Determine the (X, Y) coordinate at the center of the cell enclosing the given text.  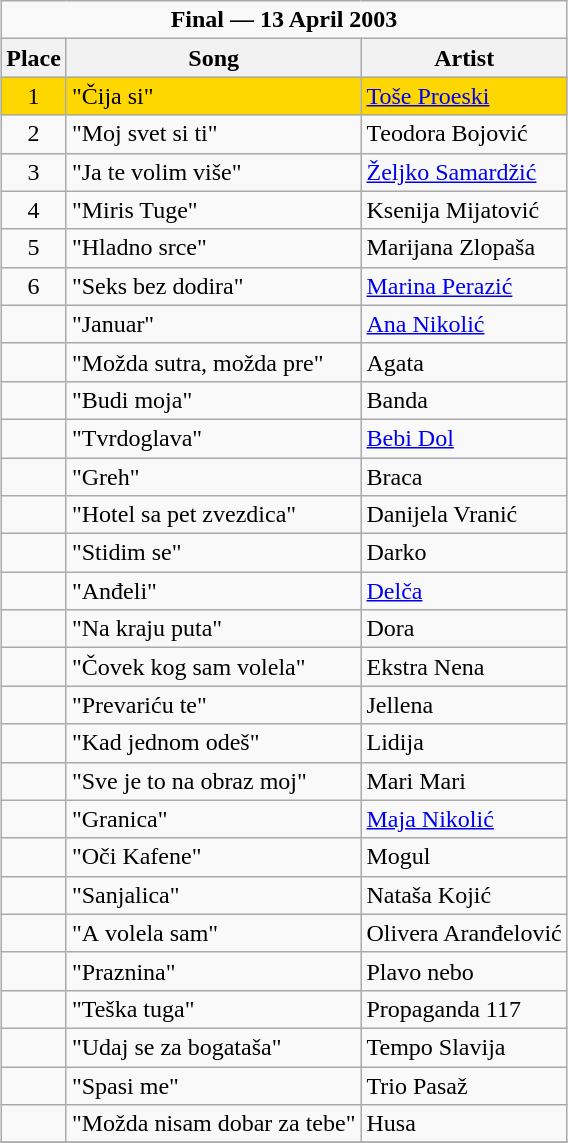
Mari Mari (464, 781)
"Kad jednom odeš" (214, 743)
1 (34, 96)
Danijela Vranić (464, 515)
"Praznina" (214, 971)
Olivera Aranđelović (464, 933)
"Prevariću te" (214, 705)
"Možda sutra, možda pre" (214, 362)
"Anđeli" (214, 591)
"Možda nisam dobar za tebe" (214, 1124)
Braca (464, 477)
Теodora Bojović (464, 134)
"Na kraju puta" (214, 629)
"Seks bez dodira" (214, 286)
Banda (464, 400)
Tempo Slavija (464, 1047)
Propaganda 117 (464, 1009)
Ana Nikolić (464, 324)
"Sanjalica" (214, 895)
"Budi moja" (214, 400)
"Ja te volim više" (214, 172)
"Јanuar" (214, 324)
Final — 13 April 2003 (284, 20)
"Hladno srce" (214, 248)
Mogul (464, 857)
Darko (464, 553)
Delča (464, 591)
Željko Samardžić (464, 172)
"Spasi me" (214, 1085)
"Udaj se za bogataša" (214, 1047)
"Čija si" (214, 96)
2 (34, 134)
"Greh" (214, 477)
"Hotel sa pet zvezdica" (214, 515)
Place (34, 58)
Marijana Zlopaša (464, 248)
Dora (464, 629)
Toše Proeski (464, 96)
"Miris Tuge" (214, 210)
"Granica" (214, 819)
"Moj svet si ti" (214, 134)
Plavo nebo (464, 971)
"Čovek kog sam volela" (214, 667)
Maja Nikolić (464, 819)
6 (34, 286)
Trio Pasaž (464, 1085)
Nataša Kojić (464, 895)
"Teška tuga" (214, 1009)
Husa (464, 1124)
Ekstra Nena (464, 667)
Bebi Dol (464, 438)
Marina Perazić (464, 286)
4 (34, 210)
"Tvrdoglava" (214, 438)
Song (214, 58)
Аgata (464, 362)
"Sve je to na obraz moj" (214, 781)
3 (34, 172)
"Stidim se" (214, 553)
Lidija (464, 743)
5 (34, 248)
"А volela sam" (214, 933)
Ksenija Mijatović (464, 210)
"Oči Kafene" (214, 857)
Јеllena (464, 705)
Artist (464, 58)
